Return (X, Y) of the center of cell containing provided text 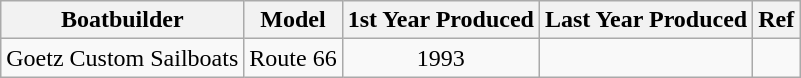
1st Year Produced (440, 20)
Route 66 (293, 58)
Last Year Produced (646, 20)
1993 (440, 58)
Model (293, 20)
Boatbuilder (122, 20)
Ref (776, 20)
Goetz Custom Sailboats (122, 58)
